Identify which cell holds the provided text, then report its (X, Y) central coordinate. 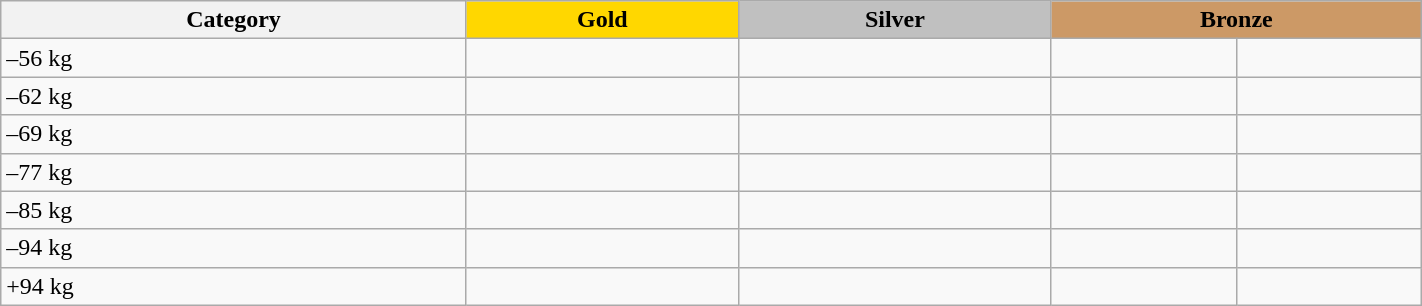
Category (234, 20)
–69 kg (234, 134)
–77 kg (234, 172)
Bronze (1236, 20)
–94 kg (234, 248)
–85 kg (234, 210)
–56 kg (234, 58)
+94 kg (234, 286)
Silver (894, 20)
Gold (602, 20)
–62 kg (234, 96)
